Return the [x, y] coordinate for the center point of the cell that contains the specified text.  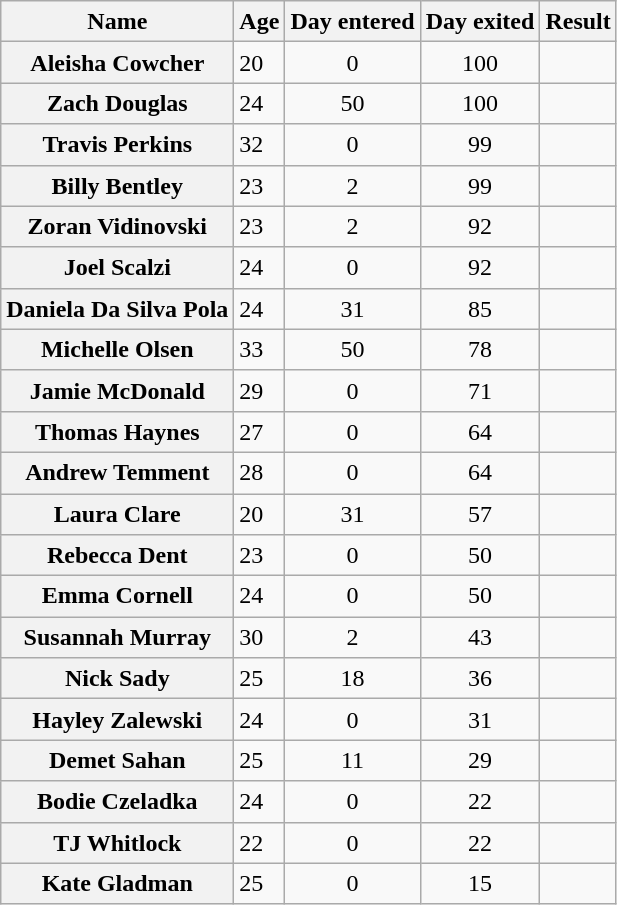
Hayley Zalewski [118, 720]
Bodie Czeladka [118, 802]
Billy Bentley [118, 186]
18 [352, 678]
Kate Gladman [118, 884]
Daniela Da Silva Pola [118, 308]
Emma Cornell [118, 596]
Susannah Murray [118, 638]
Nick Sady [118, 678]
27 [260, 432]
85 [480, 308]
Rebecca Dent [118, 556]
Michelle Olsen [118, 350]
Zoran Vidinovski [118, 226]
11 [352, 760]
33 [260, 350]
Joel Scalzi [118, 268]
Day exited [480, 22]
30 [260, 638]
15 [480, 884]
Andrew Temment [118, 472]
57 [480, 514]
78 [480, 350]
Demet Sahan [118, 760]
Travis Perkins [118, 144]
Aleisha Cowcher [118, 62]
43 [480, 638]
Zach Douglas [118, 104]
Jamie McDonald [118, 390]
71 [480, 390]
TJ Whitlock [118, 842]
Result [578, 22]
Laura Clare [118, 514]
Day entered [352, 22]
36 [480, 678]
Age [260, 22]
28 [260, 472]
Name [118, 22]
Thomas Haynes [118, 432]
32 [260, 144]
